For the text-containing cell, return its midpoint in (x, y) coordinate format. 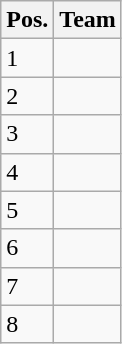
3 (28, 134)
4 (28, 172)
2 (28, 96)
6 (28, 248)
7 (28, 286)
8 (28, 324)
1 (28, 58)
Team (88, 20)
5 (28, 210)
Pos. (28, 20)
